Extract the (x, y) coordinate from the center of the cell holding the provided text.  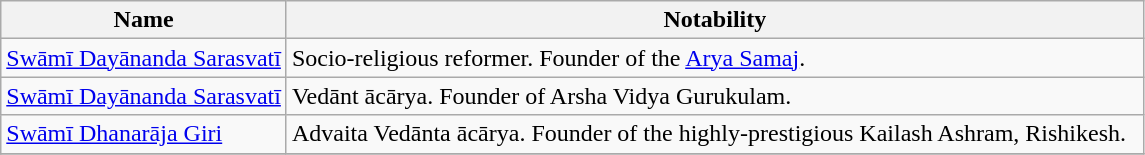
Notability (714, 20)
Socio-religious reformer. Founder of the Arya Samaj. (714, 58)
Name (144, 20)
Advaita Vedānta ācārya. Founder of the highly-prestigious Kailash Ashram, Rishikesh. (714, 134)
Swāmī Dhanarāja Giri (144, 134)
Vedānt ācārya. Founder of Arsha Vidya Gurukulam. (714, 96)
